Find where the given text appears and provide that cell's center as [X, Y] coordinate. 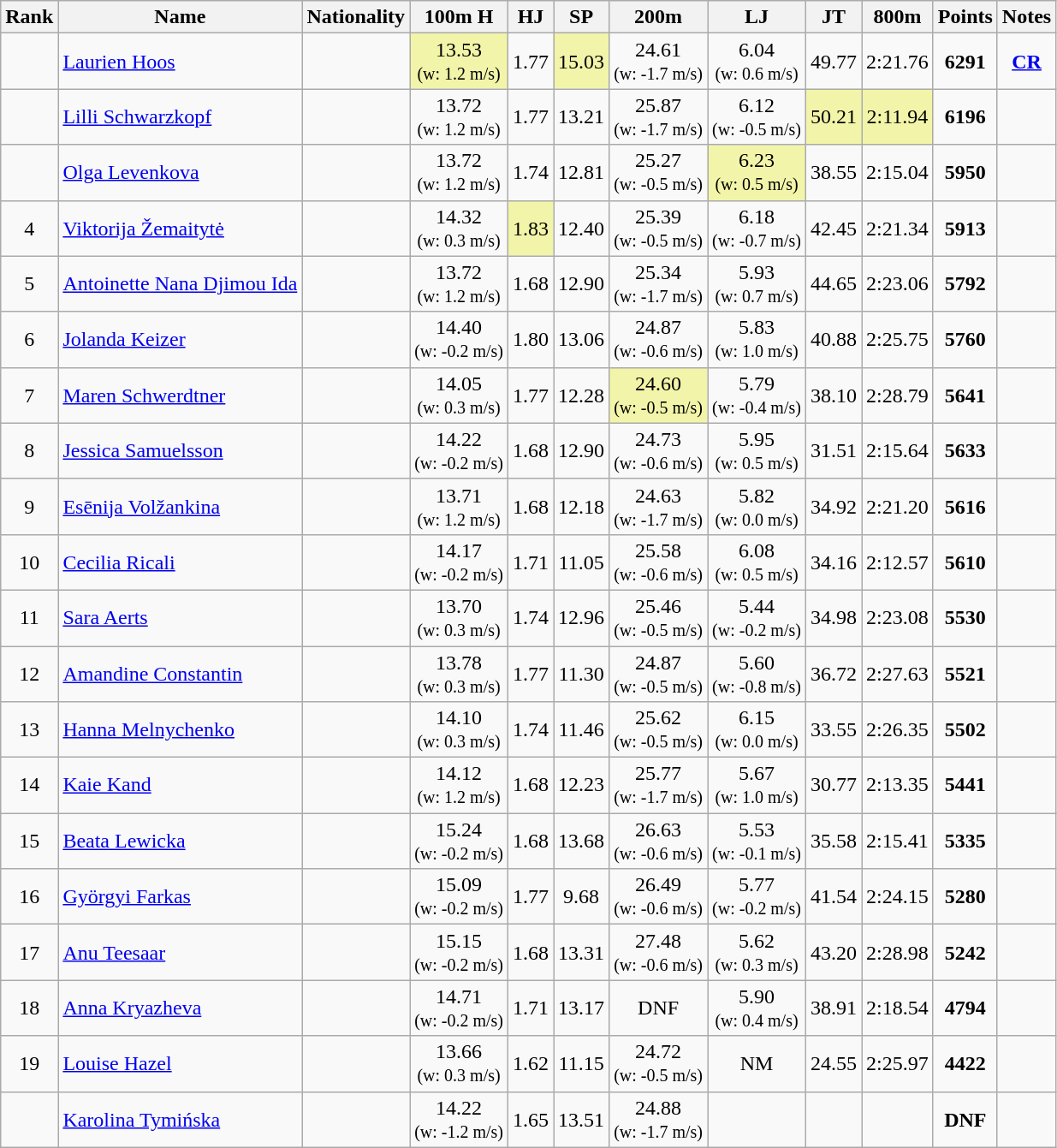
13 [29, 729]
7 [29, 396]
25.34(w: -1.7 m/s) [659, 284]
13.68 [582, 841]
42.45 [834, 228]
24.61(w: -1.7 m/s) [659, 62]
2:11.94 [898, 116]
5.53(w: -0.1 m/s) [757, 841]
34.16 [834, 562]
41.54 [834, 897]
Anna Kryazheva [180, 1008]
25.87(w: -1.7 m/s) [659, 116]
15.09(w: -0.2 m/s) [459, 897]
25.39(w: -0.5 m/s) [659, 228]
LJ [757, 17]
5521 [965, 673]
15.24(w: -0.2 m/s) [459, 841]
34.92 [834, 507]
5760 [965, 339]
36.72 [834, 673]
6.18(w: -0.7 m/s) [757, 228]
49.77 [834, 62]
14.40(w: -0.2 m/s) [459, 339]
2:18.54 [898, 1008]
Lilli Schwarzkopf [180, 116]
2:23.06 [898, 284]
Györgyi Farkas [180, 897]
13.21 [582, 116]
Amandine Constantin [180, 673]
Kaie Kand [180, 786]
25.77(w: -1.7 m/s) [659, 786]
4794 [965, 1008]
5.83(w: 1.0 m/s) [757, 339]
12.28 [582, 396]
Beata Lewicka [180, 841]
13.78(w: 0.3 m/s) [459, 673]
5.77(w: -0.2 m/s) [757, 897]
1.65 [531, 1120]
6 [29, 339]
14.12(w: 1.2 m/s) [459, 786]
19 [29, 1063]
17 [29, 952]
31.51 [834, 450]
5.95(w: 0.5 m/s) [757, 450]
Olga Levenkova [180, 173]
2:15.41 [898, 841]
2:15.64 [898, 450]
13.70(w: 0.3 m/s) [459, 618]
38.10 [834, 396]
38.91 [834, 1008]
15.03 [582, 62]
25.62(w: -0.5 m/s) [659, 729]
12.81 [582, 173]
CR [1026, 62]
5 [29, 284]
Laurien Hoos [180, 62]
2:25.97 [898, 1063]
6.08(w: 0.5 m/s) [757, 562]
5616 [965, 507]
25.27(w: -0.5 m/s) [659, 173]
100m H [459, 17]
13.17 [582, 1008]
Antoinette Nana Djimou Ida [180, 284]
18 [29, 1008]
5.60(w: -0.8 m/s) [757, 673]
5280 [965, 897]
Name [180, 17]
27.48(w: -0.6 m/s) [659, 952]
200m [659, 17]
5792 [965, 284]
26.63(w: -0.6 m/s) [659, 841]
6.12(w: -0.5 m/s) [757, 116]
9 [29, 507]
5641 [965, 396]
13.31 [582, 952]
14.17(w: -0.2 m/s) [459, 562]
5.93(w: 0.7 m/s) [757, 284]
12.40 [582, 228]
5.90(w: 0.4 m/s) [757, 1008]
8 [29, 450]
5.44(w: -0.2 m/s) [757, 618]
JT [834, 17]
5441 [965, 786]
12.23 [582, 786]
24.87(w: -0.6 m/s) [659, 339]
43.20 [834, 952]
2:21.34 [898, 228]
35.58 [834, 841]
14.32(w: 0.3 m/s) [459, 228]
Hanna Melnychenko [180, 729]
Sara Aerts [180, 618]
24.72(w: -0.5 m/s) [659, 1063]
Nationality [356, 17]
Karolina Tymińska [180, 1120]
800m [898, 17]
Jolanda Keizer [180, 339]
2:13.35 [898, 786]
14.05(w: 0.3 m/s) [459, 396]
5950 [965, 173]
12 [29, 673]
2:15.04 [898, 173]
24.73(w: -0.6 m/s) [659, 450]
2:24.15 [898, 897]
11.30 [582, 673]
5913 [965, 228]
24.63(w: -1.7 m/s) [659, 507]
4 [29, 228]
24.88(w: -1.7 m/s) [659, 1120]
2:28.79 [898, 396]
1.83 [531, 228]
11 [29, 618]
24.60(w: -0.5 m/s) [659, 396]
25.58(w: -0.6 m/s) [659, 562]
2:25.75 [898, 339]
14.22(w: -1.2 m/s) [459, 1120]
13.71(w: 1.2 m/s) [459, 507]
2:28.98 [898, 952]
16 [29, 897]
12.96 [582, 618]
30.77 [834, 786]
33.55 [834, 729]
2:26.35 [898, 729]
15.15(w: -0.2 m/s) [459, 952]
50.21 [834, 116]
5610 [965, 562]
6291 [965, 62]
24.55 [834, 1063]
1.62 [531, 1063]
24.87(w: -0.5 m/s) [659, 673]
Esēnija Volžankina [180, 507]
14.71(w: -0.2 m/s) [459, 1008]
5633 [965, 450]
5.62(w: 0.3 m/s) [757, 952]
Cecilia Ricali [180, 562]
2:23.08 [898, 618]
44.65 [834, 284]
26.49(w: -0.6 m/s) [659, 897]
Notes [1026, 17]
2:12.57 [898, 562]
6.23(w: 0.5 m/s) [757, 173]
6196 [965, 116]
14.22(w: -0.2 m/s) [459, 450]
5.82(w: 0.0 m/s) [757, 507]
38.55 [834, 173]
34.98 [834, 618]
Jessica Samuelsson [180, 450]
25.46(w: -0.5 m/s) [659, 618]
4422 [965, 1063]
5.79(w: -0.4 m/s) [757, 396]
9.68 [582, 897]
Anu Teesaar [180, 952]
Points [965, 17]
5530 [965, 618]
SP [582, 17]
HJ [531, 17]
Rank [29, 17]
5335 [965, 841]
13.06 [582, 339]
13.51 [582, 1120]
5.67(w: 1.0 m/s) [757, 786]
5502 [965, 729]
14.10(w: 0.3 m/s) [459, 729]
1.80 [531, 339]
12.18 [582, 507]
6.04(w: 0.6 m/s) [757, 62]
40.88 [834, 339]
13.53(w: 1.2 m/s) [459, 62]
5242 [965, 952]
11.05 [582, 562]
10 [29, 562]
Maren Schwerdtner [180, 396]
2:21.20 [898, 507]
15 [29, 841]
11.15 [582, 1063]
6.15(w: 0.0 m/s) [757, 729]
NM [757, 1063]
11.46 [582, 729]
13.66(w: 0.3 m/s) [459, 1063]
Louise Hazel [180, 1063]
Viktorija Žemaitytė [180, 228]
2:21.76 [898, 62]
2:27.63 [898, 673]
14 [29, 786]
